Find where the given text appears and provide that cell's center as (X, Y) coordinate. 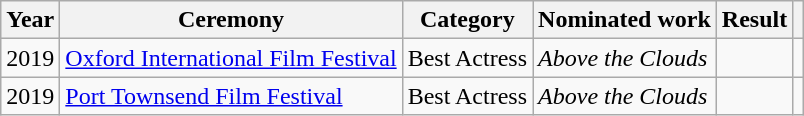
Oxford International Film Festival (231, 58)
Port Townsend Film Festival (231, 96)
Nominated work (625, 20)
Ceremony (231, 20)
Year (30, 20)
Category (467, 20)
Result (754, 20)
